Provide the (x, y) coordinate of the cell's center where the given text is located.  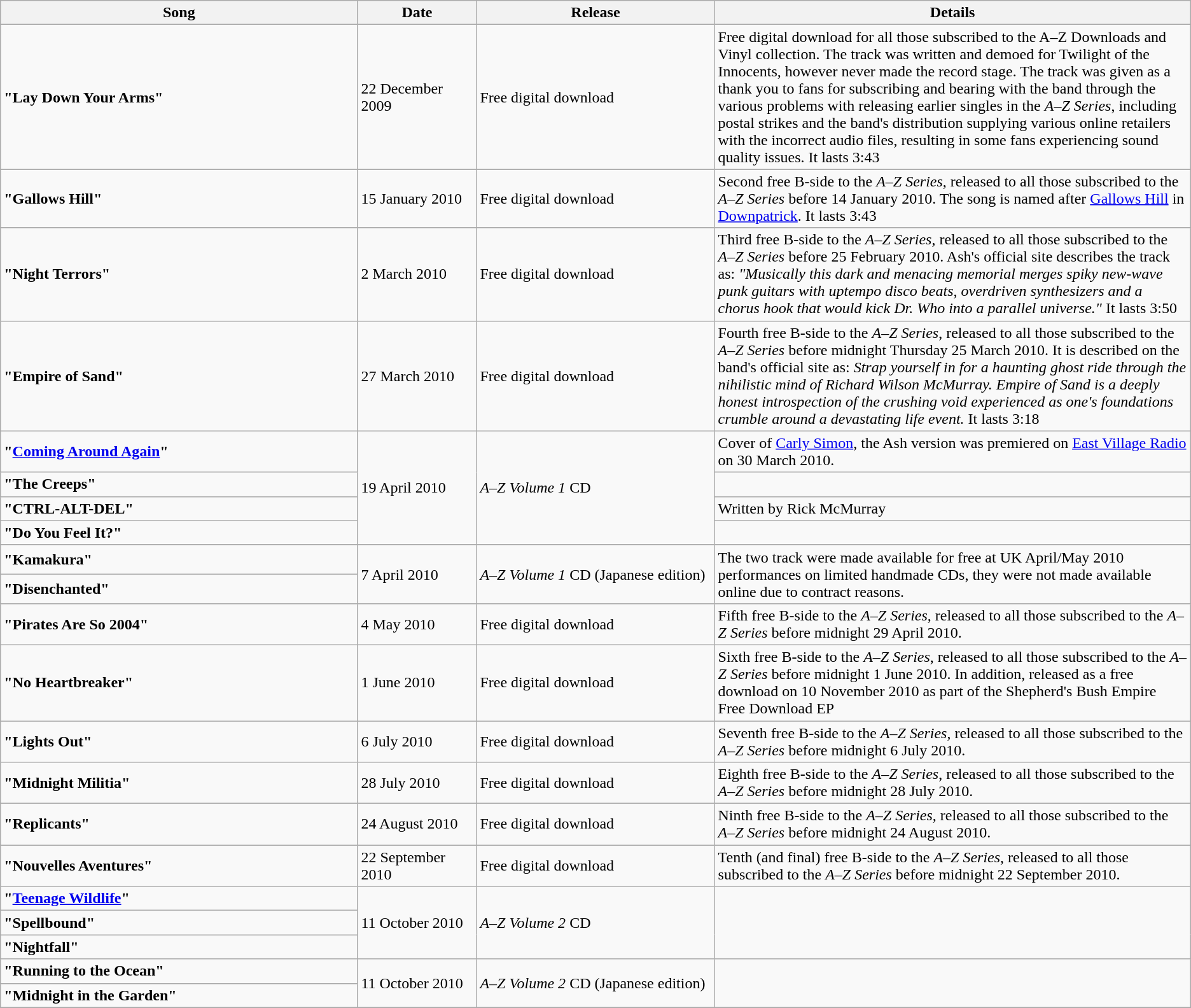
Ninth free B-side to the A–Z Series, released to all those subscribed to the A–Z Series before midnight 24 August 2010. (952, 825)
22 September 2010 (417, 865)
"Coming Around Again" (179, 452)
A–Z Volume 1 CD (595, 487)
A–Z Volume 2 CD (Japanese edition) (595, 983)
Seventh free B-side to the A–Z Series, released to all those subscribed to the A–Z Series before midnight 6 July 2010. (952, 741)
"Empire of Sand" (179, 375)
Tenth (and final) free B-side to the A–Z Series, released to all those subscribed to the A–Z Series before midnight 22 September 2010. (952, 865)
27 March 2010 (417, 375)
"Lay Down Your Arms" (179, 97)
28 July 2010 (417, 783)
"CTRL-ALT-DEL" (179, 508)
"Gallows Hill" (179, 199)
"Nouvelles Aventures" (179, 865)
Fifth free B-side to the A–Z Series, released to all those subscribed to the A–Z Series before midnight 29 April 2010. (952, 624)
Cover of Carly Simon, the Ash version was premiered on East Village Radio on 30 March 2010. (952, 452)
Song (179, 13)
A–Z Volume 1 CD (Japanese edition) (595, 574)
1 June 2010 (417, 682)
"Kamakura" (179, 559)
2 March 2010 (417, 274)
A–Z Volume 2 CD (595, 923)
"Teenage Wildlife" (179, 899)
15 January 2010 (417, 199)
4 May 2010 (417, 624)
24 August 2010 (417, 825)
"Nightfall" (179, 947)
"Do You Feel It?" (179, 533)
Written by Rick McMurray (952, 508)
Release (595, 13)
6 July 2010 (417, 741)
"Midnight in the Garden" (179, 995)
"Night Terrors" (179, 274)
7 April 2010 (417, 574)
"Spellbound" (179, 923)
Date (417, 13)
"Replicants" (179, 825)
22 December 2009 (417, 97)
"Midnight Militia" (179, 783)
Details (952, 13)
19 April 2010 (417, 487)
"Lights Out" (179, 741)
"No Heartbreaker" (179, 682)
"Pirates Are So 2004" (179, 624)
"The Creeps" (179, 484)
"Disenchanted" (179, 589)
"Running to the Ocean" (179, 971)
Eighth free B-side to the A–Z Series, released to all those subscribed to the A–Z Series before midnight 28 July 2010. (952, 783)
